Return [x, y] of the center of cell containing provided text 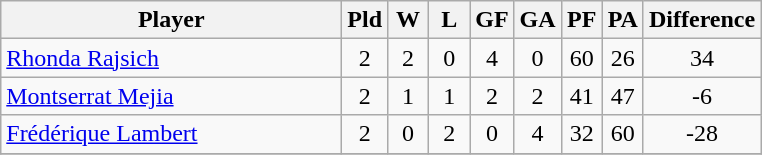
Player [172, 20]
41 [582, 96]
32 [582, 134]
26 [622, 58]
Pld [365, 20]
W [408, 20]
GA [538, 20]
47 [622, 96]
PF [582, 20]
-28 [702, 134]
34 [702, 58]
PA [622, 20]
Difference [702, 20]
Frédérique Lambert [172, 134]
GF [492, 20]
-6 [702, 96]
Rhonda Rajsich [172, 58]
L [450, 20]
Montserrat Mejia [172, 96]
